Determine the (X, Y) coordinate at the center of the cell enclosing the given text.  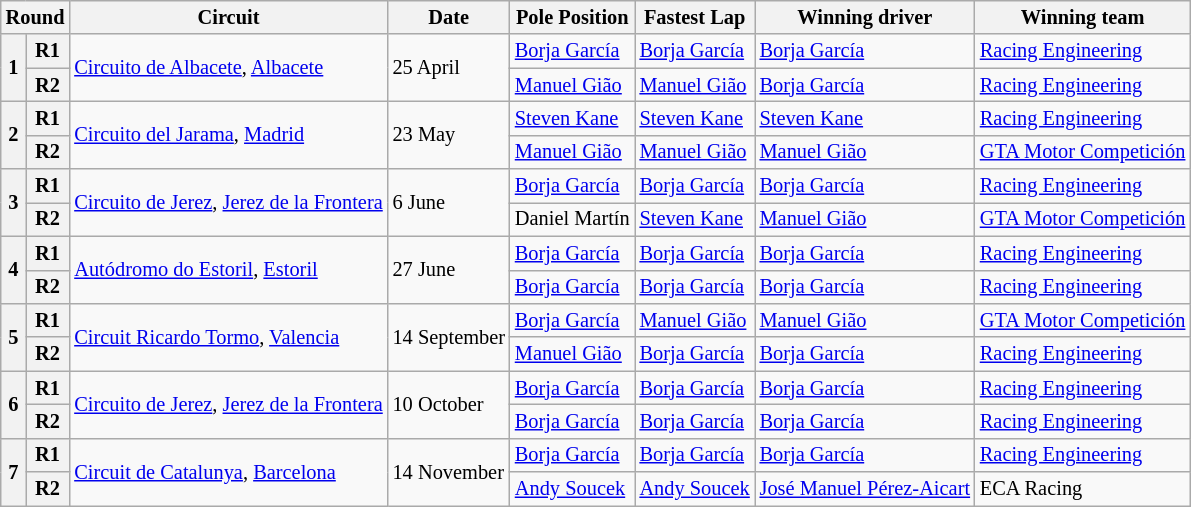
5 (14, 336)
Pole Position (572, 17)
ECA Racing (1082, 489)
Circuit de Catalunya, Barcelona (228, 472)
23 May (449, 134)
José Manuel Pérez-Aicart (865, 489)
14 September (449, 336)
1 (14, 68)
Circuito del Jarama, Madrid (228, 134)
Circuit (228, 17)
3 (14, 202)
Round (36, 17)
Fastest Lap (695, 17)
6 (14, 404)
Circuito de Albacete, Albacete (228, 68)
Autódromo do Estoril, Estoril (228, 270)
Winning driver (865, 17)
25 April (449, 68)
27 June (449, 270)
2 (14, 134)
Daniel Martín (572, 219)
10 October (449, 404)
Date (449, 17)
Winning team (1082, 17)
14 November (449, 472)
4 (14, 270)
Circuit Ricardo Tormo, Valencia (228, 336)
6 June (449, 202)
7 (14, 472)
